Provide the [X, Y] coordinate of the cell's center where the given text is located.  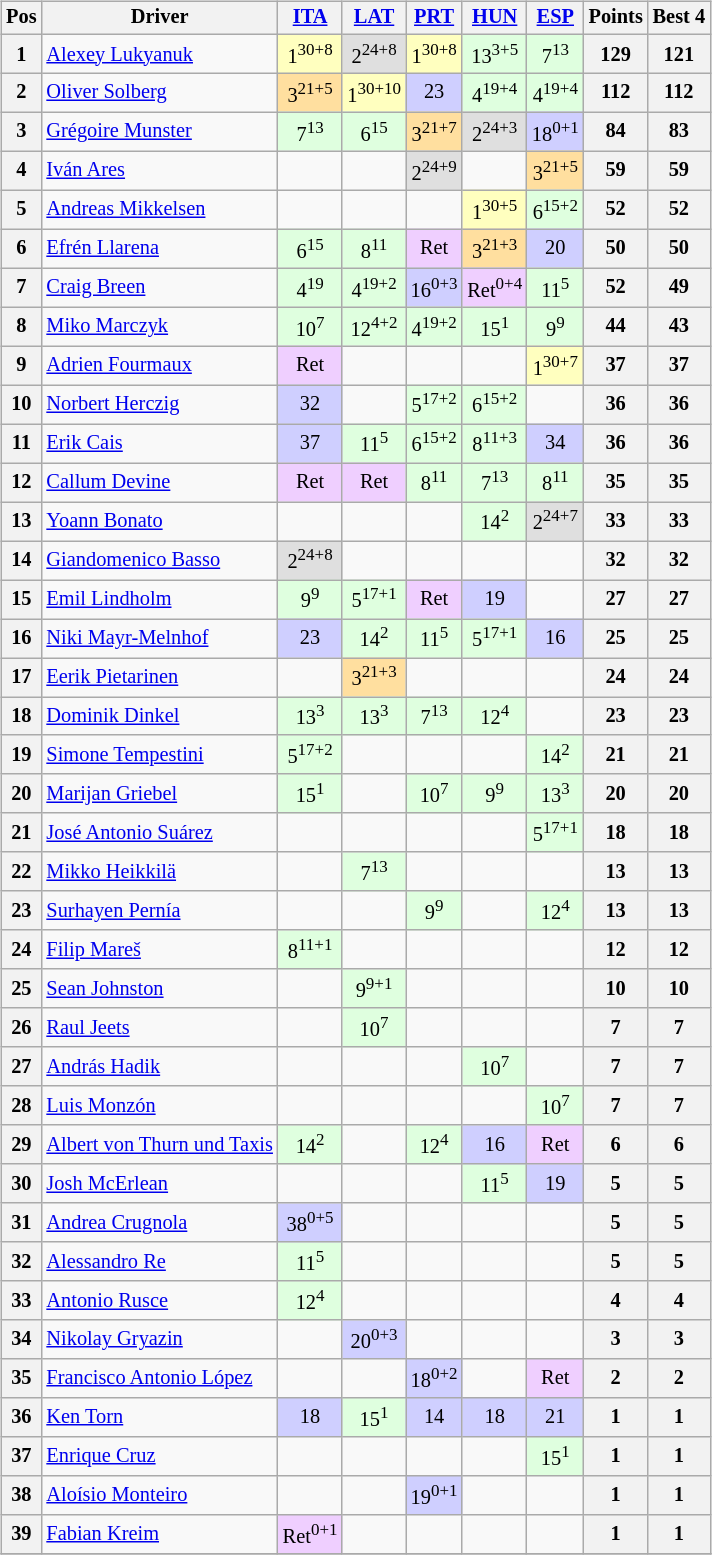
Ret0+4 [494, 288]
Points [616, 18]
130+10 [374, 92]
ITA [310, 18]
200+3 [374, 1340]
Yoann Bonato [159, 522]
Albert von Thurn und Taxis [159, 1144]
121 [679, 54]
Efrén Llarena [159, 248]
Alexey Lukyanuk [159, 54]
811+1 [310, 950]
180+2 [434, 1378]
44 [616, 326]
133+5 [494, 54]
Luis Monzón [159, 1106]
190+1 [434, 1496]
Raul Jeets [159, 1028]
31 [21, 1222]
9 [21, 366]
38 [21, 1496]
Oliver Solberg [159, 92]
Alessandro Re [159, 1262]
Niki Mayr-Melnhof [159, 638]
811+3 [494, 444]
Josh McErlean [159, 1184]
22 [21, 872]
Callum Devine [159, 482]
49 [679, 288]
419 [310, 288]
124+2 [374, 326]
130+7 [556, 366]
Enrique Cruz [159, 1456]
Fabian Kreim [159, 1534]
380+5 [310, 1222]
Driver [159, 18]
Emil Lindholm [159, 600]
András Hadik [159, 1066]
29 [21, 1144]
224+3 [494, 132]
83 [679, 132]
26 [21, 1028]
Pos [21, 18]
Erik Cais [159, 444]
Surhayen Pernía [159, 910]
Miko Marczyk [159, 326]
Sean Johnston [159, 988]
224+7 [556, 522]
Francisco Antonio López [159, 1378]
11 [21, 444]
84 [616, 132]
28 [21, 1106]
Grégoire Munster [159, 132]
15 [21, 600]
Iván Ares [159, 170]
Giandomenico Basso [159, 560]
Nikolay Gryazin [159, 1340]
Antonio Rusce [159, 1300]
99+1 [374, 988]
Eerik Pietarinen [159, 678]
180+1 [556, 132]
ESP [556, 18]
HUN [494, 18]
39 [21, 1534]
LAT [374, 18]
Simone Tempestini [159, 754]
Andrea Crugnola [159, 1222]
Ret0+1 [310, 1534]
129 [616, 54]
Adrien Fourmaux [159, 366]
Best 4 [679, 18]
Filip Mareš [159, 950]
José Antonio Suárez [159, 832]
Craig Breen [159, 288]
321+7 [434, 132]
43 [679, 326]
224+9 [434, 170]
Mikko Heikkilä [159, 872]
130+5 [494, 210]
Ken Torn [159, 1418]
160+3 [434, 288]
Dominik Dinkel [159, 716]
Andreas Mikkelsen [159, 210]
Norbert Herczig [159, 404]
17 [21, 678]
8 [21, 326]
PRT [434, 18]
Marijan Griebel [159, 794]
Aloísio Monteiro [159, 1496]
30 [21, 1184]
